Pinpoint the cell where the given text exists, returning its [X, Y] midpoint coordinate. 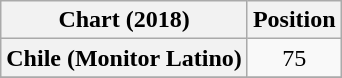
75 [294, 58]
Chart (2018) [124, 20]
Position [294, 20]
Chile (Monitor Latino) [124, 58]
